Return the [x, y] coordinate for the center point of the cell that contains the specified text.  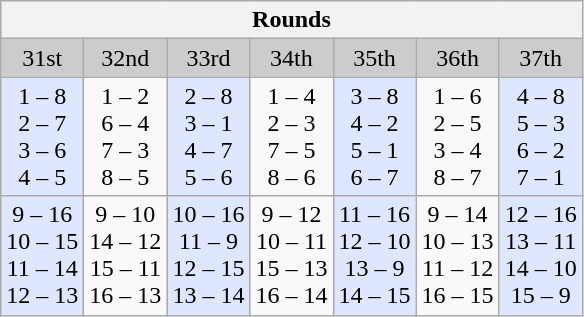
3 – 84 – 25 – 16 – 7 [374, 136]
36th [458, 58]
2 – 83 – 14 – 75 – 6 [208, 136]
33rd [208, 58]
Rounds [292, 20]
9 – 1014 – 1215 – 1116 – 13 [126, 256]
35th [374, 58]
10 – 1611 – 912 – 1513 – 14 [208, 256]
1 – 26 – 47 – 38 – 5 [126, 136]
31st [42, 58]
1 – 42 – 37 – 58 – 6 [292, 136]
9 – 1610 – 1511 – 1412 – 13 [42, 256]
11 – 1612 – 1013 – 914 – 15 [374, 256]
9 – 1410 – 1311 – 1216 – 15 [458, 256]
9 – 1210 – 1115 – 1316 – 14 [292, 256]
1 – 82 – 73 – 64 – 5 [42, 136]
37th [540, 58]
32nd [126, 58]
4 – 85 – 36 – 27 – 1 [540, 136]
34th [292, 58]
12 – 1613 – 1114 – 1015 – 9 [540, 256]
1 – 62 – 53 – 48 – 7 [458, 136]
